Provide the [x, y] coordinate of the cell's center where the given text is located.  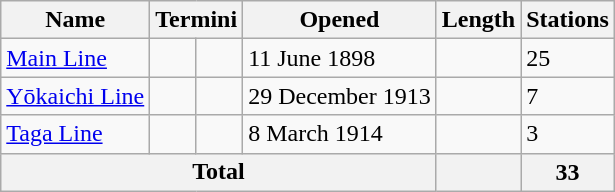
25 [568, 58]
Termini [196, 20]
29 December 1913 [340, 96]
7 [568, 96]
11 June 1898 [340, 58]
Taga Line [76, 134]
Name [76, 20]
Total [219, 172]
Main Line [76, 58]
Opened [340, 20]
Stations [568, 20]
Length [478, 20]
33 [568, 172]
3 [568, 134]
Yōkaichi Line [76, 96]
8 March 1914 [340, 134]
